Scan for the cell matching the given text and deliver its (X, Y) coordinate at center. 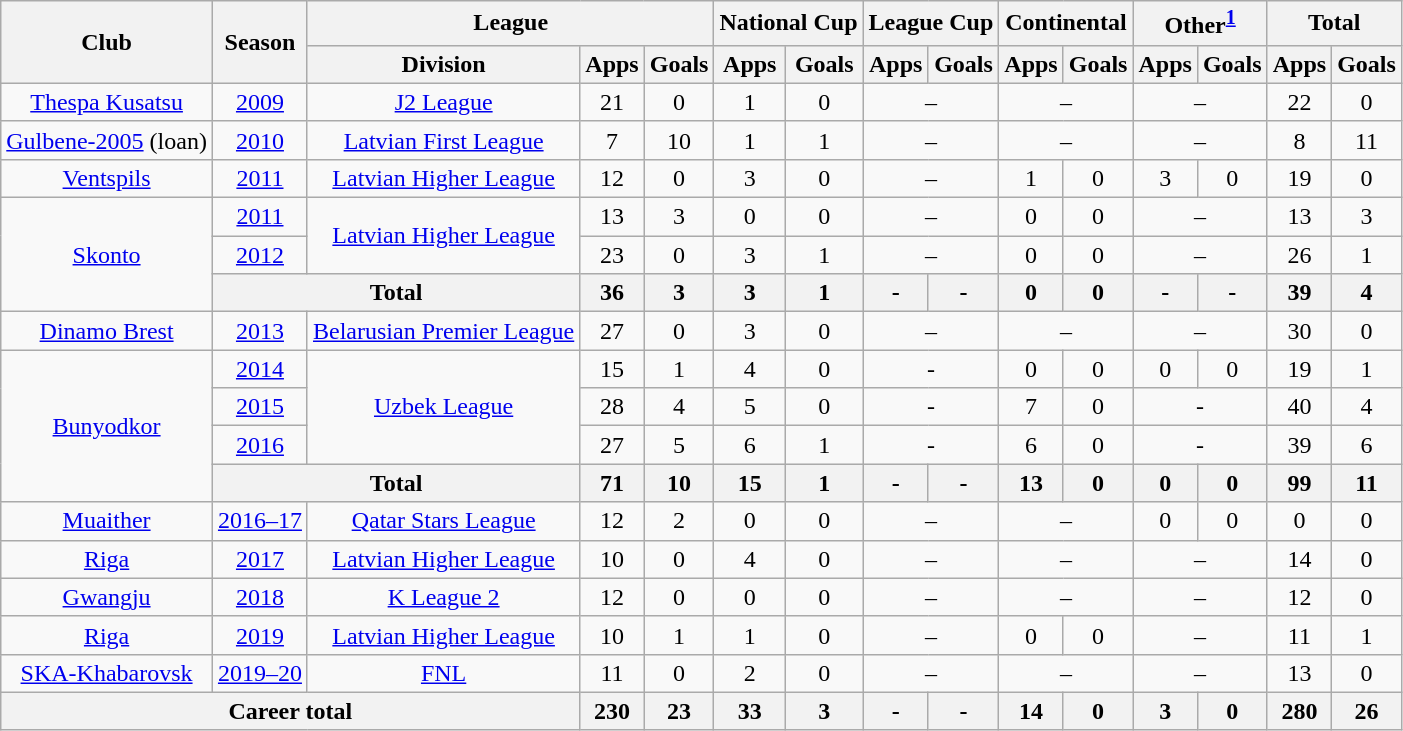
2013 (260, 331)
Latvian First League (443, 140)
2014 (260, 369)
Ventspils (107, 178)
Continental (1066, 24)
2017 (260, 559)
Dinamo Brest (107, 331)
Club (107, 42)
71 (612, 483)
Gulbene-2005 (loan) (107, 140)
230 (612, 711)
Qatar Stars League (443, 521)
36 (612, 293)
FNL (443, 673)
Bunyodkor (107, 426)
33 (750, 711)
Belarusian Premier League (443, 331)
22 (1299, 102)
2015 (260, 407)
League Cup (931, 24)
2019 (260, 635)
National Cup (788, 24)
2018 (260, 597)
2019–20 (260, 673)
21 (612, 102)
28 (612, 407)
40 (1299, 407)
2009 (260, 102)
Division (443, 64)
Muaither (107, 521)
Career total (290, 711)
Gwangju (107, 597)
K League 2 (443, 597)
2016 (260, 445)
SKA-Khabarovsk (107, 673)
Season (260, 42)
2010 (260, 140)
Skonto (107, 255)
League (510, 24)
J2 League (443, 102)
8 (1299, 140)
Thespa Kusatsu (107, 102)
Other1 (1200, 24)
2012 (260, 255)
99 (1299, 483)
Uzbek League (443, 407)
280 (1299, 711)
2016–17 (260, 521)
30 (1299, 331)
